Detect which cell encompasses the target text, then output its (x, y) center coordinate. 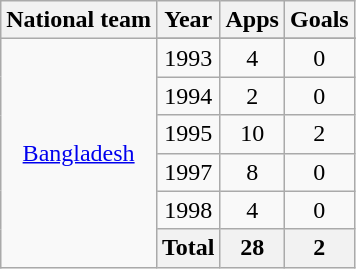
Year (188, 20)
Total (188, 248)
1995 (188, 134)
Bangladesh (79, 153)
Goals (319, 20)
1994 (188, 96)
1993 (188, 58)
8 (252, 172)
Apps (252, 20)
10 (252, 134)
National team (79, 20)
1998 (188, 210)
1997 (188, 172)
28 (252, 248)
